Determine the [x, y] coordinate at the center of the cell enclosing the given text.  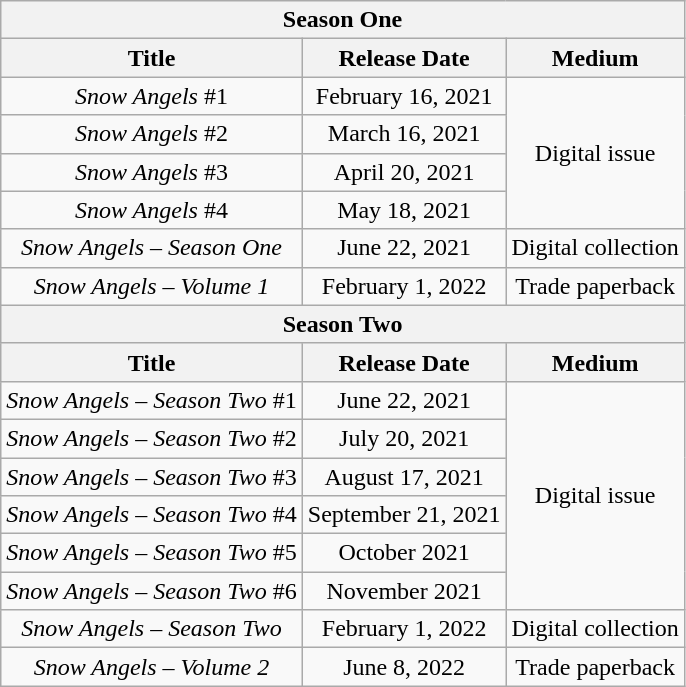
Snow Angels – Season One [152, 248]
May 18, 2021 [404, 210]
Snow Angels – Season Two #2 [152, 438]
Snow Angels – Season Two #6 [152, 591]
Snow Angels – Volume 2 [152, 667]
Snow Angels #1 [152, 96]
March 16, 2021 [404, 134]
Snow Angels – Season Two #4 [152, 515]
Snow Angels #4 [152, 210]
Snow Angels – Season Two [152, 629]
Snow Angels – Season Two #3 [152, 477]
February 16, 2021 [404, 96]
August 17, 2021 [404, 477]
Season One [343, 20]
Snow Angels – Season Two #1 [152, 400]
April 20, 2021 [404, 172]
Season Two [343, 324]
Snow Angels – Volume 1 [152, 286]
November 2021 [404, 591]
Snow Angels – Season Two #5 [152, 553]
October 2021 [404, 553]
Snow Angels #2 [152, 134]
Snow Angels #3 [152, 172]
September 21, 2021 [404, 515]
July 20, 2021 [404, 438]
June 8, 2022 [404, 667]
